Search for the cell housing the specified text and yield its [x, y] center coordinate. 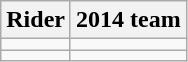
Rider [36, 20]
2014 team [128, 20]
